Identify which cell holds the provided text, then report its [X, Y] central coordinate. 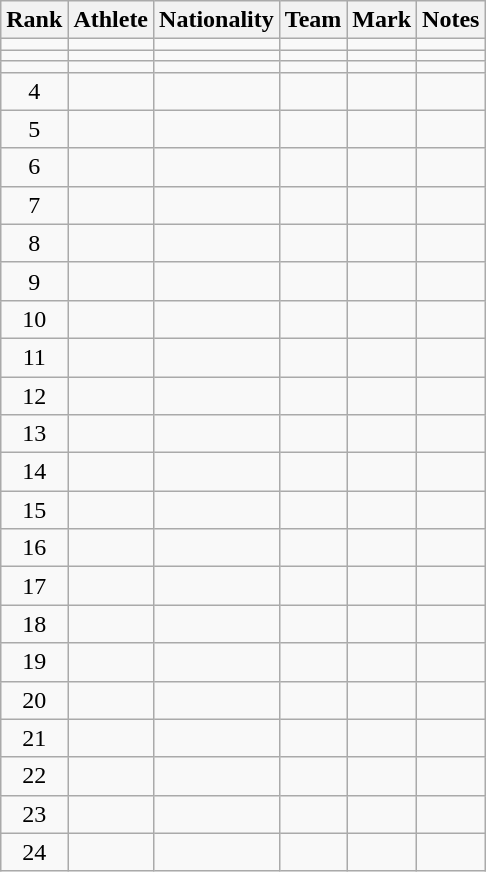
5 [34, 129]
19 [34, 662]
14 [34, 472]
8 [34, 243]
Athlete [111, 20]
22 [34, 776]
7 [34, 205]
Mark [382, 20]
17 [34, 586]
6 [34, 167]
4 [34, 91]
Notes [451, 20]
24 [34, 852]
12 [34, 395]
Rank [34, 20]
20 [34, 700]
Nationality [217, 20]
21 [34, 738]
18 [34, 624]
15 [34, 510]
11 [34, 357]
13 [34, 434]
Team [313, 20]
16 [34, 548]
23 [34, 814]
10 [34, 319]
9 [34, 281]
